Output the (X, Y) coordinate of the center of the cell containing the given text.  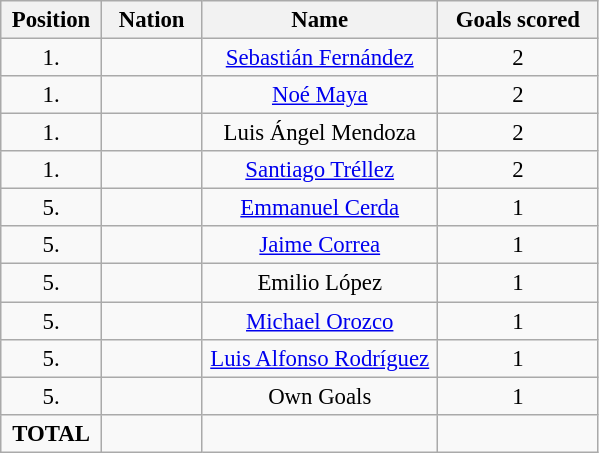
Michael Orozco (320, 321)
Jaime Correa (320, 245)
Nation (152, 20)
Own Goals (320, 396)
Emmanuel Cerda (320, 208)
Name (320, 20)
Sebastián Fernández (320, 58)
Emilio López (320, 283)
Luis Ángel Mendoza (320, 133)
Noé Maya (320, 95)
Luis Alfonso Rodríguez (320, 358)
Santiago Tréllez (320, 170)
TOTAL (52, 433)
Goals scored (518, 20)
Position (52, 20)
